Locate the cell with the specified text and output its [X, Y] center coordinate. 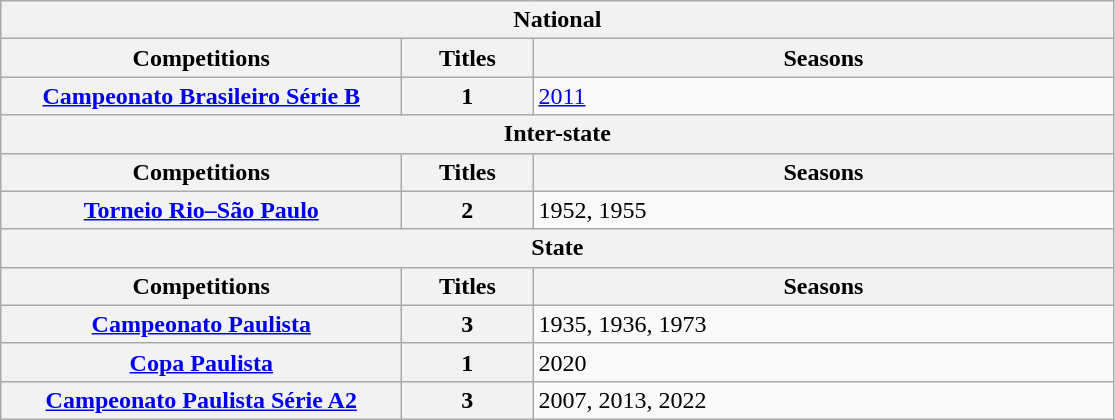
1952, 1955 [824, 210]
State [558, 248]
2 [468, 210]
Campeonato Paulista [202, 324]
2011 [824, 96]
Inter-state [558, 134]
2007, 2013, 2022 [824, 400]
Torneio Rio–São Paulo [202, 210]
Copa Paulista [202, 362]
National [558, 20]
Campeonato Brasileiro Série B [202, 96]
1935, 1936, 1973 [824, 324]
2020 [824, 362]
Campeonato Paulista Série A2 [202, 400]
